Output the (X, Y) coordinate of the center of the cell containing the given text.  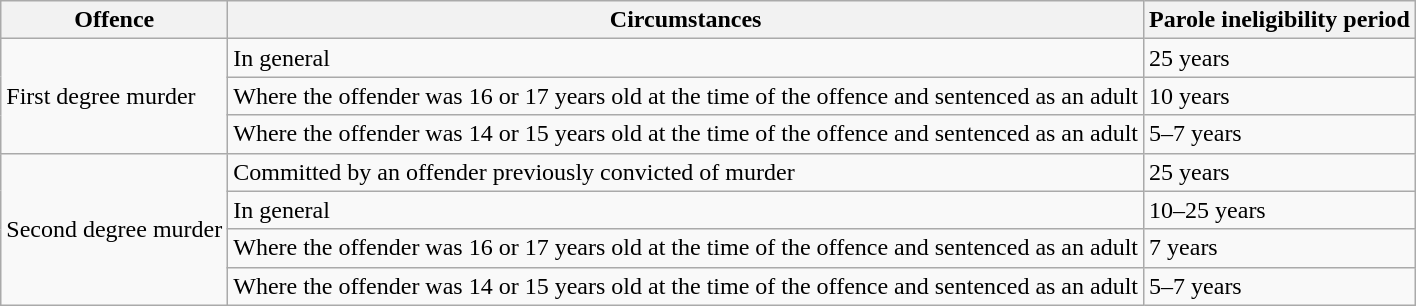
Offence (114, 20)
7 years (1280, 248)
First degree murder (114, 96)
Committed by an offender previously convicted of murder (686, 172)
Parole ineligibility period (1280, 20)
Circumstances (686, 20)
Second degree murder (114, 229)
10 years (1280, 96)
10–25 years (1280, 210)
